Output the [x, y] coordinate of the center of the cell containing the given text.  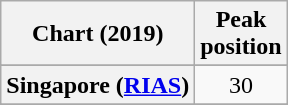
30 [241, 85]
Chart (2019) [98, 34]
Singapore (RIAS) [98, 85]
Peakposition [241, 34]
